Output the [x, y] coordinate of the center of the cell containing the given text.  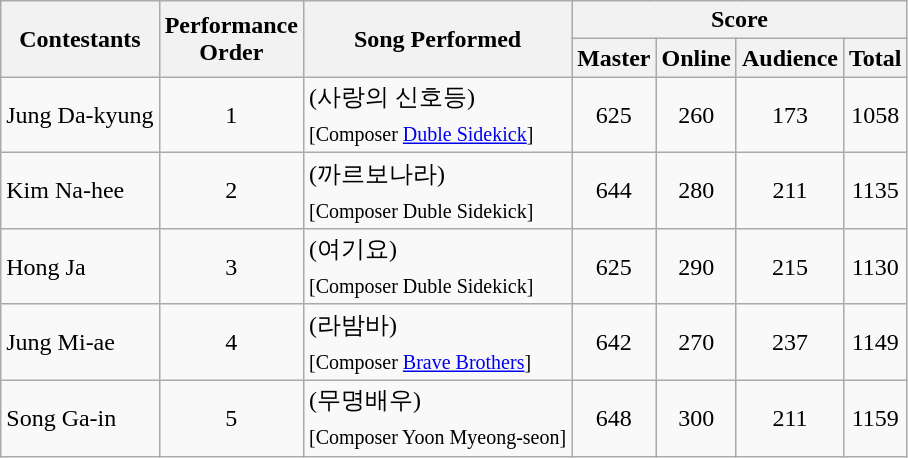
1130 [875, 267]
237 [790, 342]
270 [696, 342]
648 [614, 418]
2 [231, 191]
215 [790, 267]
1149 [875, 342]
260 [696, 115]
Audience [790, 58]
(라밤바)[Composer Brave Brothers] [437, 342]
5 [231, 418]
Master [614, 58]
300 [696, 418]
1058 [875, 115]
PerformanceOrder [231, 39]
(무명배우)[Composer Yoon Myeong-seon] [437, 418]
Jung Mi-ae [80, 342]
4 [231, 342]
642 [614, 342]
(여기요)[Composer Duble Sidekick] [437, 267]
3 [231, 267]
Contestants [80, 39]
1 [231, 115]
1159 [875, 418]
(까르보나라)[Composer Duble Sidekick] [437, 191]
Song Ga-in [80, 418]
Score [740, 20]
Total [875, 58]
Hong Ja [80, 267]
Jung Da-kyung [80, 115]
173 [790, 115]
Kim Na-hee [80, 191]
644 [614, 191]
280 [696, 191]
290 [696, 267]
1135 [875, 191]
Online [696, 58]
Song Performed [437, 39]
(사랑의 신호등)[Composer Duble Sidekick] [437, 115]
